Capture the cell that displays the provided text and extract its [X, Y] central coordinate. 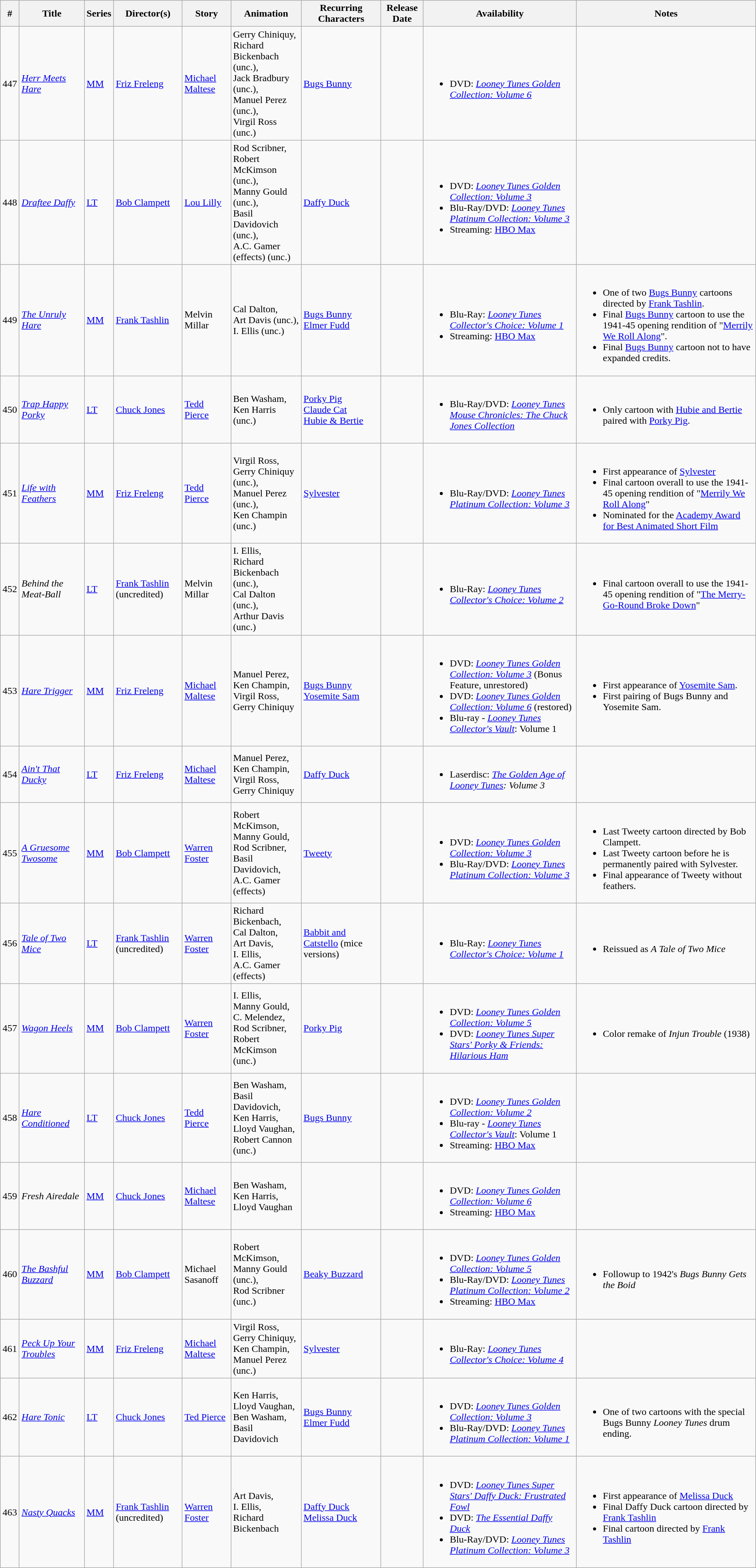
Ben Washam,Ken Harris (unc.) [266, 410]
Tale of Two Mice [52, 943]
# [10, 14]
Blu-Ray: Looney Tunes Collector's Choice: Volume 1 [500, 943]
Babbit and Catstello (mice versions) [341, 943]
Lou Lilly [206, 202]
Release Date [402, 14]
461 [10, 1349]
Director(s) [148, 14]
Ben Washam,Ken Harris,Lloyd Vaughan [266, 1196]
Blu-Ray: Looney Tunes Collector's Choice: Volume 4 [500, 1349]
Frank Tashlin [148, 320]
Behind the Meat-Ball [52, 589]
Recurring Characters [341, 14]
Robert McKimson,Manny Gould,Rod Scribner,Basil Davidovich,A.C. Gamer (effects) [266, 853]
DVD: Looney Tunes Golden Collection: Volume 6Streaming: HBO Max [500, 1196]
462 [10, 1417]
Wagon Heels [52, 1028]
459 [10, 1196]
457 [10, 1028]
Porky PigClaude CatHubie & Bertie [341, 410]
448 [10, 202]
Blu-Ray/DVD: Looney Tunes Mouse Chronicles: The Chuck Jones Collection [500, 410]
DVD: Looney Tunes Golden Collection: Volume 5DVD: Looney Tunes Super Stars' Porky & Friends: Hilarious Ham [500, 1028]
First appearance of Yosemite Sam.First pairing of Bugs Bunny and Yosemite Sam. [666, 691]
Daffy DuckMelissa Duck [341, 1512]
Richard Bickenbach,Cal Dalton,Art Davis,I. Ellis,A.C. Gamer (effects) [266, 943]
Nasty Quacks [52, 1512]
DVD: Looney Tunes Golden Collection: Volume 3Blu-Ray/DVD: Looney Tunes Platinum Collection: Volume 1 [500, 1417]
Hare Trigger [52, 691]
456 [10, 943]
One of two cartoons with the special Bugs Bunny Looney Tunes drum ending. [666, 1417]
449 [10, 320]
Story [206, 14]
DVD: Looney Tunes Golden Collection: Volume 3Blu-Ray/DVD: Looney Tunes Platinum Collection: Volume 3Streaming: HBO Max [500, 202]
Ken Harris,Lloyd Vaughan,Ben Washam,Basil Davidovich [266, 1417]
Hare Conditioned [52, 1117]
DVD: Looney Tunes Golden Collection: Volume 3Blu-Ray/DVD: Looney Tunes Platinum Collection: Volume 3 [500, 853]
Notes [666, 14]
452 [10, 589]
Draftee Daffy [52, 202]
Virgil Ross,Gerry Chiniquy,Ken Champin,Manuel Perez (unc.) [266, 1349]
The Bashful Buzzard [52, 1275]
I. Ellis,Manny Gould,C. Melendez,Rod Scribner,Robert McKimson (unc.) [266, 1028]
Laserdisc: The Golden Age of Looney Tunes: Volume 3 [500, 774]
Cal Dalton,Art Davis (unc.),I. Ellis (unc.) [266, 320]
463 [10, 1512]
451 [10, 493]
453 [10, 691]
Reissued as A Tale of Two Mice [666, 943]
Color remake of Injun Trouble (1938) [666, 1028]
Life with Feathers [52, 493]
Peck Up Your Troubles [52, 1349]
Ben Washam,Basil Davidovich,Ken Harris,Lloyd Vaughan,Robert Cannon (unc.) [266, 1117]
447 [10, 83]
454 [10, 774]
Only cartoon with Hubie and Bertie paired with Porky Pig. [666, 410]
First appearance of Melissa DuckFinal Daffy Duck cartoon directed by Frank TashlinFinal cartoon directed by Frank Tashlin [666, 1512]
Blu-Ray/DVD: Looney Tunes Platinum Collection: Volume 3 [500, 493]
Herr Meets Hare [52, 83]
Ted Pierce [206, 1417]
Availability [500, 14]
Fresh Airedale [52, 1196]
Rod Scribner,Robert McKimson (unc.),Manny Gould (unc.),Basil Davidovich (unc.),A.C. Gamer (effects) (unc.) [266, 202]
460 [10, 1275]
Bugs BunnyYosemite Sam [341, 691]
The Unruly Hare [52, 320]
I. Ellis,Richard Bickenbach (unc.),Cal Dalton (unc.),Arthur Davis (unc.) [266, 589]
Final cartoon overall to use the 1941-45 opening rendition of "The Merry-Go-Round Broke Down" [666, 589]
Porky Pig [341, 1028]
Title [52, 14]
Blu-Ray: Looney Tunes Collector's Choice: Volume 1Streaming: HBO Max [500, 320]
DVD: Looney Tunes Golden Collection: Volume 5Blu-Ray/DVD: Looney Tunes Platinum Collection: Volume 2Streaming: HBO Max [500, 1275]
Series [99, 14]
DVD: Looney Tunes Super Stars' Daffy Duck: Frustrated FowlDVD: The Essential Daffy DuckBlu-Ray/DVD: Looney Tunes Platinum Collection: Volume 3 [500, 1512]
Trap Happy Porky [52, 410]
Art Davis,I. Ellis,Richard Bickenbach [266, 1512]
Robert McKimson,Manny Gould (unc.),Rod Scribner (unc.) [266, 1275]
Followup to 1942's Bugs Bunny Gets the Boid [666, 1275]
450 [10, 410]
458 [10, 1117]
Animation [266, 14]
Virgil Ross,Gerry Chiniquy (unc.),Manuel Perez (unc.),Ken Champin (unc.) [266, 493]
Blu-Ray: Looney Tunes Collector's Choice: Volume 2 [500, 589]
Ain't That Ducky [52, 774]
Beaky Buzzard [341, 1275]
Gerry Chiniquy,Richard Bickenbach (unc.),Jack Bradbury (unc.),Manuel Perez (unc.),Virgil Ross (unc.) [266, 83]
455 [10, 853]
Tweety [341, 853]
Hare Tonic [52, 1417]
DVD: Looney Tunes Golden Collection: Volume 6 [500, 83]
DVD: Looney Tunes Golden Collection: Volume 2Blu-ray - Looney Tunes Collector's Vault: Volume 1Streaming: HBO Max [500, 1117]
A Gruesome Twosome [52, 853]
Michael Sasanoff [206, 1275]
